Scan for the cell matching the given text and deliver its (X, Y) coordinate at center. 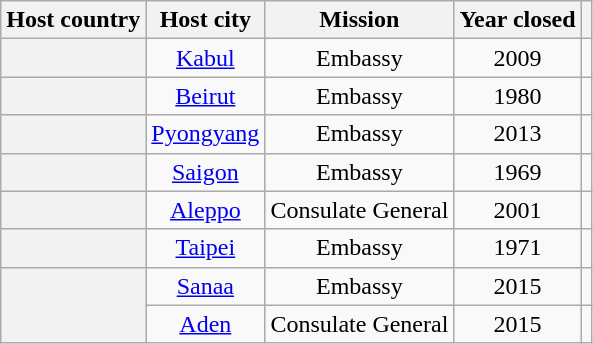
Aden (206, 324)
Aleppo (206, 210)
1980 (518, 96)
Year closed (518, 20)
1971 (518, 248)
Taipei (206, 248)
Pyongyang (206, 134)
Mission (360, 20)
Host city (206, 20)
2001 (518, 210)
1969 (518, 172)
2009 (518, 58)
2013 (518, 134)
Kabul (206, 58)
Beirut (206, 96)
Saigon (206, 172)
Sanaa (206, 286)
Host country (74, 20)
